Determine the [X, Y] coordinate at the center of the cell enclosing the given text.  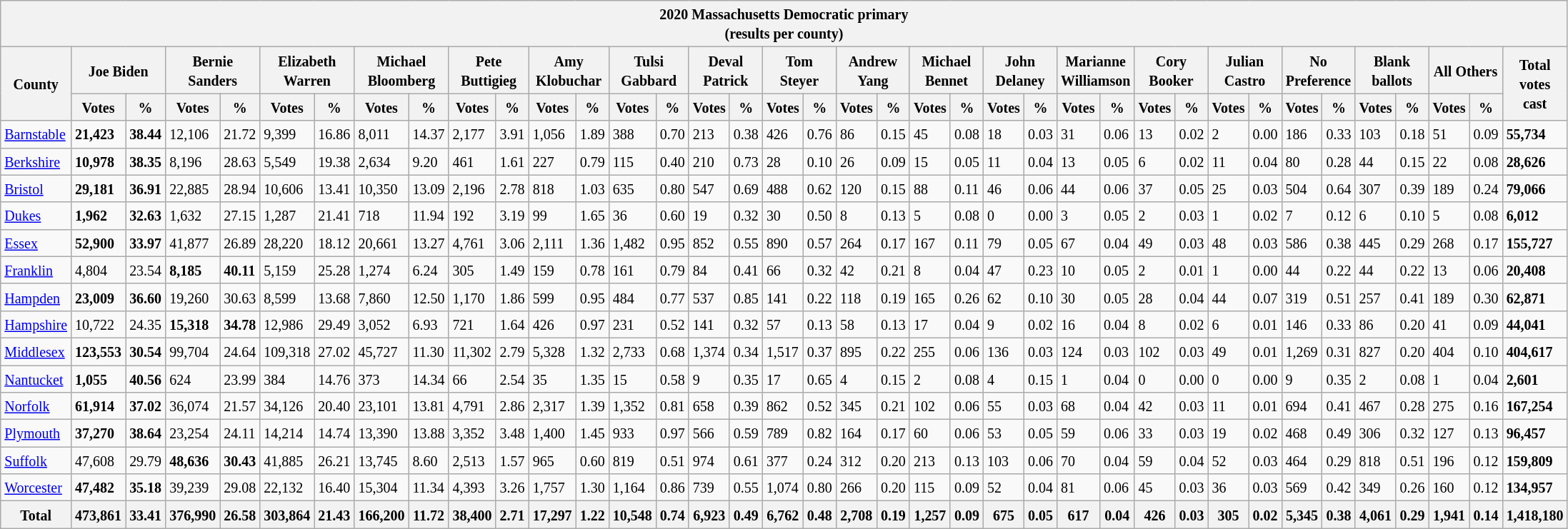
468 [1302, 433]
29.08 [240, 488]
99 [552, 216]
2.54 [512, 379]
25.28 [334, 270]
404,617 [1534, 351]
5,345 [1302, 515]
2.78 [512, 188]
34.78 [240, 324]
27.02 [334, 351]
21.43 [334, 515]
0.73 [746, 161]
29,181 [99, 188]
11.94 [429, 216]
2,196 [472, 188]
2020 Massachusetts Democratic primary(results per county) [784, 24]
586 [1302, 243]
1.64 [512, 324]
1,482 [632, 243]
32.63 [146, 216]
Amy Klobuchar [569, 70]
22,132 [287, 488]
23,009 [99, 297]
3,052 [381, 324]
21.57 [240, 406]
55 [1003, 406]
718 [381, 216]
46 [1003, 188]
0.69 [746, 188]
8,011 [381, 134]
13,390 [381, 433]
196 [1449, 460]
2,111 [552, 243]
30.63 [240, 297]
13.27 [429, 243]
13.68 [334, 297]
26.58 [240, 515]
5,549 [287, 161]
7,860 [381, 297]
1.39 [592, 406]
33.41 [146, 515]
1,517 [783, 351]
4,804 [99, 270]
Total votes cast [1534, 84]
4,761 [472, 243]
1,962 [99, 216]
99,704 [193, 351]
6,762 [783, 515]
1,374 [709, 351]
1,164 [632, 488]
Joe Biden [119, 70]
227 [552, 161]
Worcester [36, 488]
Michael Bennet [946, 70]
11.72 [429, 515]
1,170 [472, 297]
1.65 [592, 216]
Andrew Yang [873, 70]
124 [1078, 351]
Berkshire [36, 161]
159,809 [1534, 460]
33.97 [146, 243]
3.91 [512, 134]
51 [1449, 134]
6,012 [1534, 216]
47,482 [99, 488]
1.35 [592, 379]
0.31 [1339, 351]
38.64 [146, 433]
376,990 [193, 515]
8.60 [429, 460]
38,400 [472, 515]
15,318 [193, 324]
1.03 [592, 188]
39,239 [193, 488]
20,408 [1534, 270]
599 [552, 297]
739 [709, 488]
10,978 [99, 161]
895 [856, 351]
4,061 [1376, 515]
3.19 [512, 216]
694 [1302, 406]
26.21 [334, 460]
166,200 [381, 515]
890 [783, 243]
3.26 [512, 488]
21.72 [240, 134]
231 [632, 324]
624 [193, 379]
2,177 [472, 134]
1,400 [552, 433]
Nantucket [36, 379]
2,601 [1534, 379]
Bernie Sanders [213, 70]
13,745 [381, 460]
862 [783, 406]
1.30 [592, 488]
23.99 [240, 379]
Total [36, 515]
161 [632, 270]
8,185 [193, 270]
11,302 [472, 351]
6,923 [709, 515]
192 [472, 216]
38.35 [146, 161]
1.49 [512, 270]
Cory Booker [1172, 70]
41,877 [193, 243]
14.74 [334, 433]
0.81 [672, 406]
186 [1302, 134]
47,608 [99, 460]
22 [1449, 161]
617 [1078, 515]
264 [856, 243]
52,900 [99, 243]
35 [552, 379]
658 [709, 406]
1,257 [930, 515]
5,328 [552, 351]
62 [1003, 297]
136 [1003, 351]
79,066 [1534, 188]
34,126 [287, 406]
14.37 [429, 134]
0.48 [819, 515]
0.77 [672, 297]
312 [856, 460]
547 [709, 188]
Tulsi Gabbard [649, 70]
504 [1302, 188]
1.45 [592, 433]
Marianne Williamson [1095, 70]
20,661 [381, 243]
Deval Patrick [726, 70]
1,287 [287, 216]
345 [856, 406]
All Others [1466, 70]
53 [1003, 433]
164 [856, 433]
5,159 [287, 270]
537 [709, 297]
0.50 [819, 216]
0.74 [672, 515]
484 [632, 297]
58 [856, 324]
Barnstable [36, 134]
38.44 [146, 134]
566 [709, 433]
0.59 [746, 433]
167 [930, 243]
0.07 [1265, 297]
Hampshire [36, 324]
0.61 [746, 460]
24.35 [146, 324]
41,885 [287, 460]
167,254 [1534, 406]
24.11 [240, 433]
61,914 [99, 406]
6.24 [429, 270]
8,196 [193, 161]
3 [1078, 216]
37,270 [99, 433]
25 [1229, 188]
0.16 [1486, 406]
79 [1003, 243]
1,757 [552, 488]
Dukes [36, 216]
1,274 [381, 270]
255 [930, 351]
55,734 [1534, 134]
0.82 [819, 433]
1.61 [512, 161]
15,304 [381, 488]
789 [783, 433]
10,350 [381, 188]
0.70 [672, 134]
33 [1154, 433]
307 [1376, 188]
1.57 [512, 460]
303,864 [287, 515]
48 [1229, 243]
275 [1449, 406]
Hampden [36, 297]
37 [1154, 188]
17,297 [552, 515]
19.38 [334, 161]
306 [1376, 433]
11.34 [429, 488]
464 [1302, 460]
210 [709, 161]
1,418,180 [1534, 515]
28,220 [287, 243]
12,986 [287, 324]
45,727 [381, 351]
1,055 [99, 379]
7 [1302, 216]
2,513 [472, 460]
488 [783, 188]
4,393 [472, 488]
Julian Castro [1244, 70]
473,861 [99, 515]
37.02 [146, 406]
12.50 [429, 297]
0.40 [672, 161]
384 [287, 379]
60 [930, 433]
11.30 [429, 351]
24.64 [240, 351]
0.18 [1412, 134]
445 [1376, 243]
974 [709, 460]
Norfolk [36, 406]
18 [1003, 134]
123,553 [99, 351]
44,041 [1534, 324]
127 [1449, 433]
819 [632, 460]
2.79 [512, 351]
2,317 [552, 406]
721 [472, 324]
675 [1003, 515]
165 [930, 297]
146 [1302, 324]
No Preference [1319, 70]
827 [1376, 351]
1,056 [552, 134]
9.20 [429, 161]
21,423 [99, 134]
35.18 [146, 488]
0.14 [1486, 515]
933 [632, 433]
Essex [36, 243]
31 [1078, 134]
1.36 [592, 243]
14.34 [429, 379]
3,352 [472, 433]
388 [632, 134]
349 [1376, 488]
8,599 [287, 297]
373 [381, 379]
0.37 [819, 351]
12,106 [193, 134]
1,632 [193, 216]
Middlesex [36, 351]
0.86 [672, 488]
2,733 [632, 351]
6.93 [429, 324]
0.68 [672, 351]
268 [1449, 243]
1.32 [592, 351]
28.63 [240, 161]
Tom Steyer [799, 70]
36.91 [146, 188]
257 [1376, 297]
3.06 [512, 243]
41 [1449, 324]
29.79 [146, 460]
120 [856, 188]
2,634 [381, 161]
84 [709, 270]
Elizabeth Warren [307, 70]
160 [1449, 488]
16.86 [334, 134]
40.11 [240, 270]
81 [1078, 488]
22,885 [193, 188]
Franklin [36, 270]
965 [552, 460]
26.89 [240, 243]
48,636 [193, 460]
10,606 [287, 188]
County [36, 84]
14,214 [287, 433]
569 [1302, 488]
70 [1078, 460]
1,074 [783, 488]
30.43 [240, 460]
Blank ballots [1392, 70]
68 [1078, 406]
0.65 [819, 379]
0.58 [672, 379]
0.42 [1339, 488]
4,791 [472, 406]
16 [1078, 324]
20.40 [334, 406]
23,254 [193, 433]
0.64 [1339, 188]
1,269 [1302, 351]
10,722 [99, 324]
26 [856, 161]
2.71 [512, 515]
159 [552, 270]
1.86 [512, 297]
23,101 [381, 406]
1,352 [632, 406]
0.57 [819, 243]
118 [856, 297]
80 [1302, 161]
319 [1302, 297]
19,260 [193, 297]
2.86 [512, 406]
377 [783, 460]
1,941 [1449, 515]
Suffolk [36, 460]
467 [1376, 406]
0.34 [746, 351]
16.40 [334, 488]
21.41 [334, 216]
0.78 [592, 270]
14.76 [334, 379]
266 [856, 488]
13.09 [429, 188]
40.56 [146, 379]
36,074 [193, 406]
0.30 [1486, 297]
134,957 [1534, 488]
635 [632, 188]
Bristol [36, 188]
0.85 [746, 297]
10 [1078, 270]
2,708 [856, 515]
John Delaney [1020, 70]
62,871 [1534, 297]
404 [1449, 351]
47 [1003, 270]
28.94 [240, 188]
1.22 [592, 515]
Pete Buttigieg [489, 70]
109,318 [287, 351]
88 [930, 188]
28,626 [1534, 161]
3.48 [512, 433]
1.89 [592, 134]
57 [783, 324]
36.60 [146, 297]
18.12 [334, 243]
155,727 [1534, 243]
10,548 [632, 515]
23.54 [146, 270]
13.81 [429, 406]
13.41 [334, 188]
29.49 [334, 324]
Michael Bloomberg [401, 70]
0.76 [819, 134]
67 [1078, 243]
27.15 [240, 216]
852 [709, 243]
9,399 [287, 134]
30.54 [146, 351]
461 [472, 161]
0.62 [819, 188]
13.88 [429, 433]
96,457 [1534, 433]
0.23 [1040, 270]
Plymouth [36, 433]
